From the cell containing the given text, extract its center point as (x, y) coordinate. 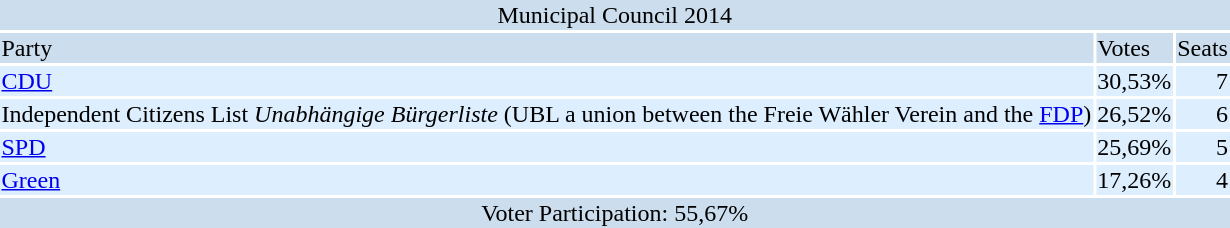
30,53% (1134, 81)
6 (1203, 114)
Municipal Council 2014 (614, 15)
5 (1203, 147)
Independent Citizens List Unabhängige Bürgerliste (UBL a union between the Freie Wähler Verein and the FDP) (546, 114)
SPD (546, 147)
Voter Participation: 55,67% (614, 213)
Votes (1134, 48)
Seats (1203, 48)
26,52% (1134, 114)
25,69% (1134, 147)
17,26% (1134, 180)
Party (546, 48)
Green (546, 180)
7 (1203, 81)
CDU (546, 81)
4 (1203, 180)
